Output the [x, y] coordinate of the center of the cell containing the given text.  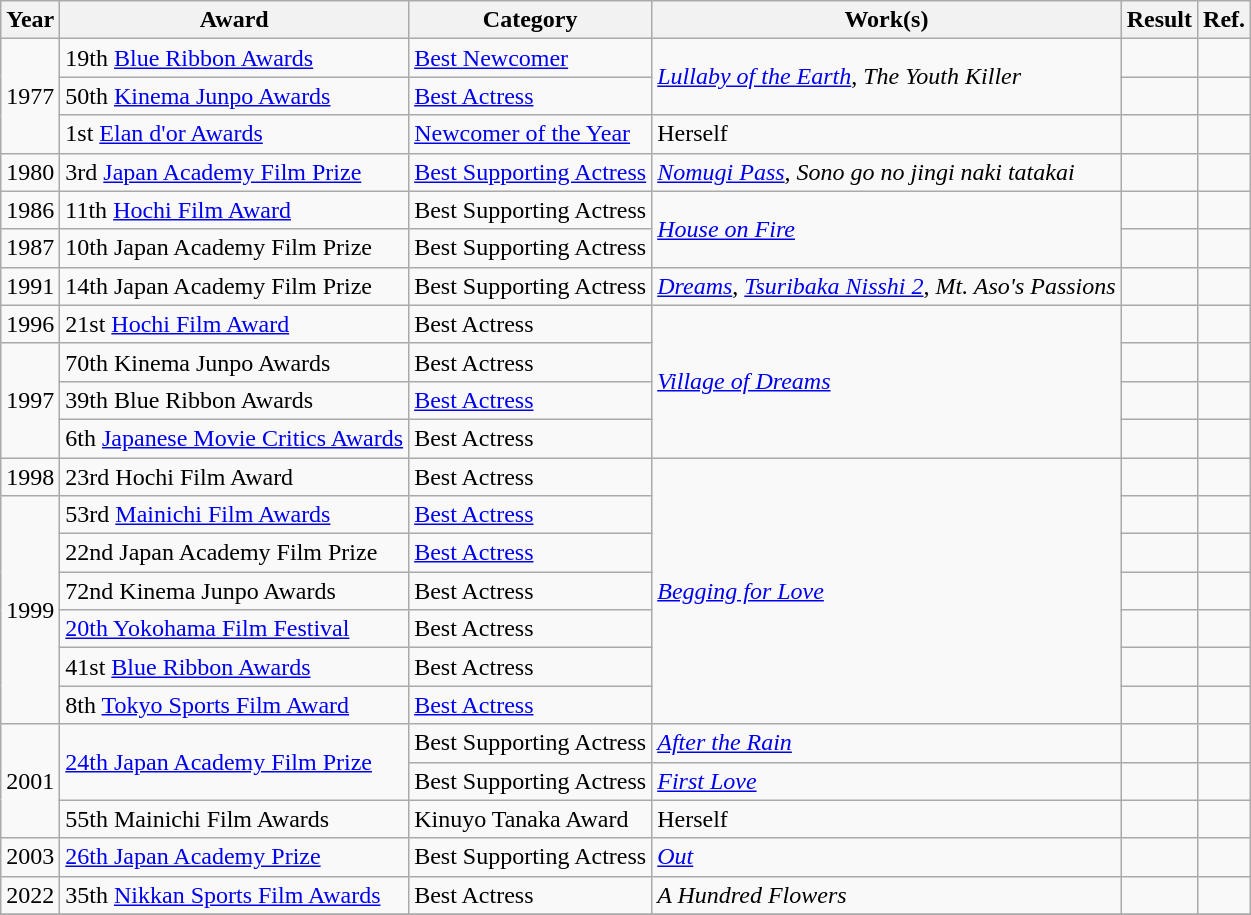
1998 [30, 477]
11th Hochi Film Award [234, 210]
Lullaby of the Earth, The Youth Killer [886, 77]
24th Japan Academy Film Prize [234, 762]
Ref. [1224, 20]
1996 [30, 324]
22nd Japan Academy Film Prize [234, 553]
3rd Japan Academy Film Prize [234, 172]
23rd Hochi Film Award [234, 477]
Dreams, Tsuribaka Nisshi 2, Mt. Aso's Passions [886, 286]
1987 [30, 248]
House on Fire [886, 229]
72nd Kinema Junpo Awards [234, 591]
1986 [30, 210]
53rd Mainichi Film Awards [234, 515]
55th Mainichi Film Awards [234, 819]
26th Japan Academy Prize [234, 857]
70th Kinema Junpo Awards [234, 362]
1999 [30, 610]
2001 [30, 781]
Newcomer of the Year [530, 134]
10th Japan Academy Film Prize [234, 248]
1997 [30, 400]
Nomugi Pass, Sono go no jingi naki tatakai [886, 172]
1977 [30, 96]
41st Blue Ribbon Awards [234, 667]
Begging for Love [886, 591]
6th Japanese Movie Critics Awards [234, 438]
1st Elan d'or Awards [234, 134]
39th Blue Ribbon Awards [234, 400]
Village of Dreams [886, 381]
Year [30, 20]
Category [530, 20]
20th Yokohama Film Festival [234, 629]
Result [1159, 20]
50th Kinema Junpo Awards [234, 96]
Kinuyo Tanaka Award [530, 819]
2022 [30, 895]
14th Japan Academy Film Prize [234, 286]
1980 [30, 172]
After the Rain [886, 743]
Best Newcomer [530, 58]
Award [234, 20]
2003 [30, 857]
A Hundred Flowers [886, 895]
Work(s) [886, 20]
19th Blue Ribbon Awards [234, 58]
35th Nikkan Sports Film Awards [234, 895]
8th Tokyo Sports Film Award [234, 705]
First Love [886, 781]
Out [886, 857]
1991 [30, 286]
21st Hochi Film Award [234, 324]
